From the cell containing the given text, extract its center point as (X, Y) coordinate. 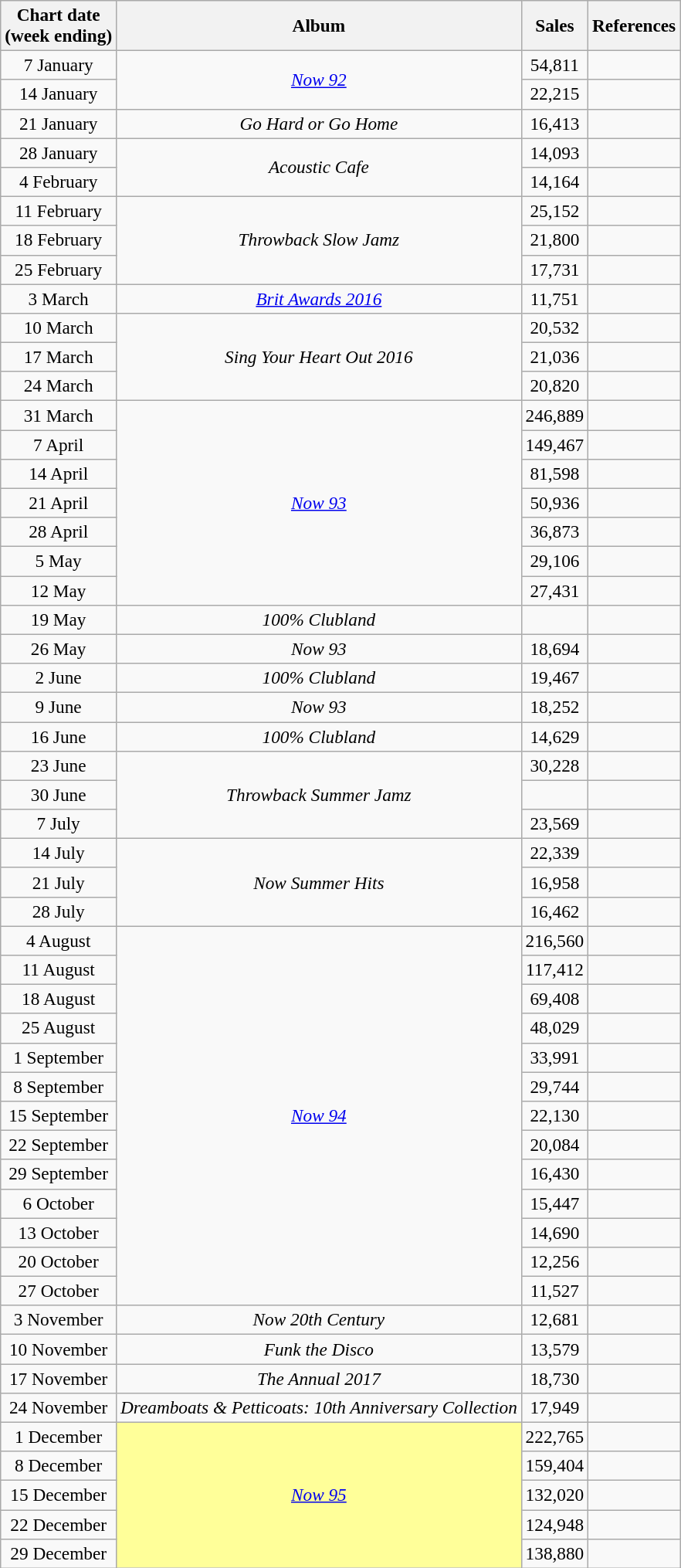
11,751 (554, 298)
14,164 (554, 182)
5 May (59, 561)
18 August (59, 999)
21 July (59, 882)
7 April (59, 444)
Now 94 (320, 1115)
159,404 (554, 1466)
8 December (59, 1466)
25 February (59, 270)
8 September (59, 1086)
4 February (59, 182)
15 December (59, 1495)
11 February (59, 211)
Now Summer Hits (320, 882)
7 January (59, 65)
Throwback Slow Jamz (320, 239)
81,598 (554, 473)
16,430 (554, 1174)
26 May (59, 649)
11,527 (554, 1291)
13 October (59, 1232)
48,029 (554, 1028)
Sales (554, 25)
11 August (59, 969)
References (635, 25)
12,256 (554, 1261)
10 March (59, 328)
12 May (59, 590)
20,532 (554, 328)
20 October (59, 1261)
17 March (59, 357)
The Annual 2017 (320, 1378)
14,629 (554, 736)
18,694 (554, 649)
Brit Awards 2016 (320, 298)
4 August (59, 940)
20,084 (554, 1145)
246,889 (554, 415)
31 March (59, 415)
138,880 (554, 1553)
22 December (59, 1524)
18,730 (554, 1378)
17,949 (554, 1407)
21 January (59, 124)
16 June (59, 736)
Sing Your Heart Out 2016 (320, 357)
22,339 (554, 853)
Go Hard or Go Home (320, 124)
24 March (59, 386)
19 May (59, 619)
23,569 (554, 823)
Now 20th Century (320, 1320)
22,130 (554, 1115)
16,462 (554, 911)
3 November (59, 1320)
Now 92 (320, 80)
25,152 (554, 211)
117,412 (554, 969)
6 October (59, 1203)
1 September (59, 1057)
54,811 (554, 65)
33,991 (554, 1057)
1 December (59, 1437)
23 June (59, 765)
21 April (59, 503)
69,408 (554, 999)
30,228 (554, 765)
Dreamboats & Petticoats: 10th Anniversary Collection (320, 1407)
36,873 (554, 532)
28 April (59, 532)
20,820 (554, 386)
18,252 (554, 707)
7 July (59, 823)
19,467 (554, 677)
149,467 (554, 444)
15 September (59, 1115)
Funk the Disco (320, 1349)
3 March (59, 298)
14 July (59, 853)
27,431 (554, 590)
18 February (59, 240)
Chart date(week ending) (59, 25)
24 November (59, 1407)
21,800 (554, 240)
14,690 (554, 1232)
16,958 (554, 882)
28 January (59, 152)
29,106 (554, 561)
50,936 (554, 503)
132,020 (554, 1495)
14 April (59, 473)
17 November (59, 1378)
2 June (59, 677)
29 September (59, 1174)
14 January (59, 94)
22 September (59, 1145)
216,560 (554, 940)
14,093 (554, 152)
21,036 (554, 357)
22,215 (554, 94)
16,413 (554, 124)
10 November (59, 1349)
28 July (59, 911)
Album (320, 25)
29,744 (554, 1086)
25 August (59, 1028)
124,948 (554, 1524)
17,731 (554, 270)
Acoustic Cafe (320, 167)
Now 95 (320, 1495)
27 October (59, 1291)
29 December (59, 1553)
222,765 (554, 1437)
Throwback Summer Jamz (320, 794)
15,447 (554, 1203)
13,579 (554, 1349)
30 June (59, 795)
12,681 (554, 1320)
9 June (59, 707)
